From the cell containing the given text, extract its center point as (x, y) coordinate. 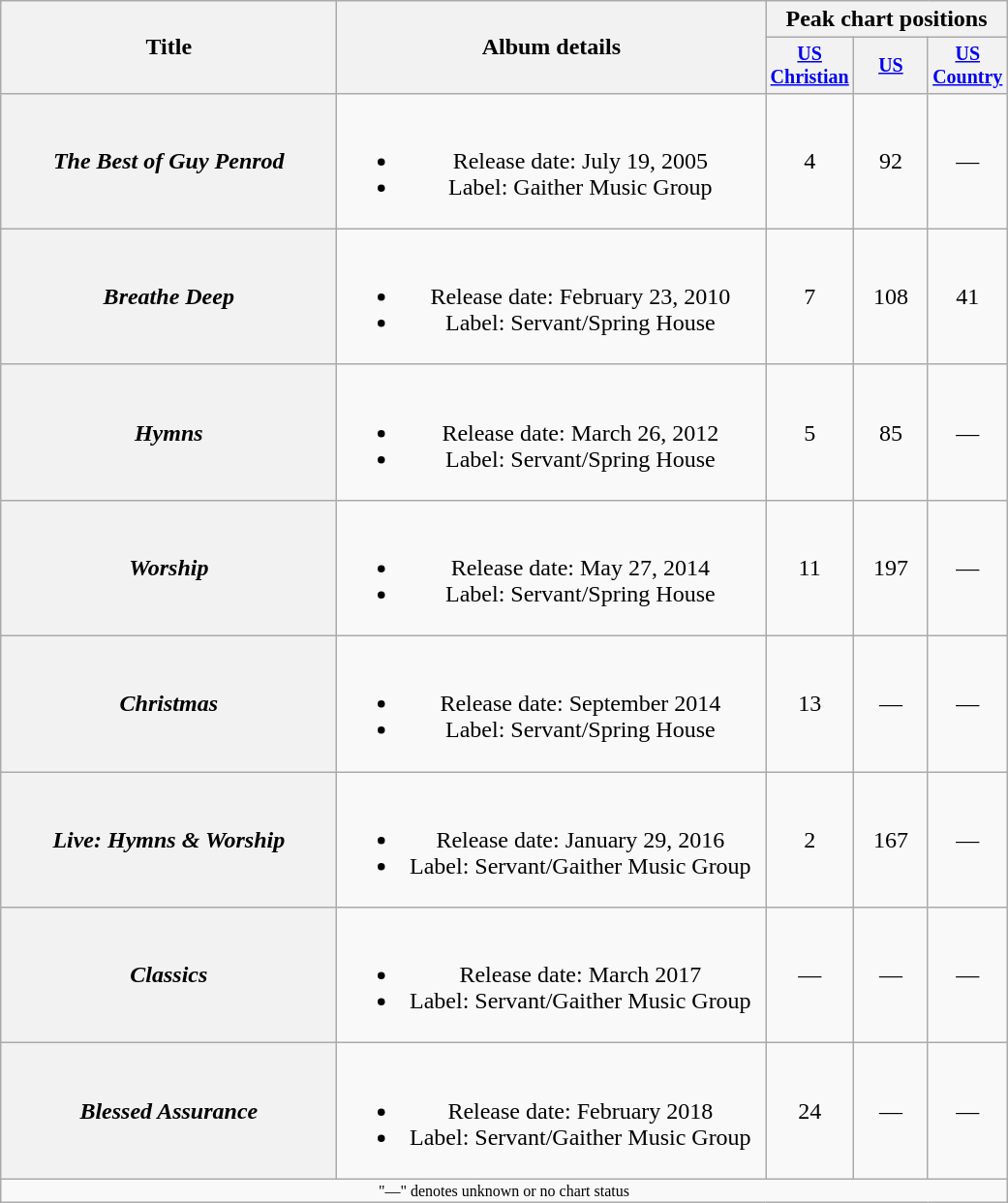
US (891, 66)
13 (809, 704)
5 (809, 432)
Peak chart positions (887, 19)
"—" denotes unknown or no chart status (504, 1190)
92 (891, 161)
The Best of Guy Penrod (168, 161)
108 (891, 296)
Title (168, 47)
US Country (967, 66)
24 (809, 1111)
Christmas (168, 704)
Release date: May 27, 2014Label: Servant/Spring House (552, 568)
197 (891, 568)
11 (809, 568)
167 (891, 840)
4 (809, 161)
Release date: September 2014Label: Servant/Spring House (552, 704)
7 (809, 296)
US Christian (809, 66)
Worship (168, 568)
Release date: February 23, 2010Label: Servant/Spring House (552, 296)
Release date: March 26, 2012Label: Servant/Spring House (552, 432)
Hymns (168, 432)
Classics (168, 975)
2 (809, 840)
Release date: July 19, 2005Label: Gaither Music Group (552, 161)
41 (967, 296)
Breathe Deep (168, 296)
Release date: March 2017Label: Servant/Gaither Music Group (552, 975)
85 (891, 432)
Album details (552, 47)
Blessed Assurance (168, 1111)
Release date: January 29, 2016Label: Servant/Gaither Music Group (552, 840)
Release date: February 2018Label: Servant/Gaither Music Group (552, 1111)
Live: Hymns & Worship (168, 840)
